Detect which cell encompasses the target text, then output its (X, Y) center coordinate. 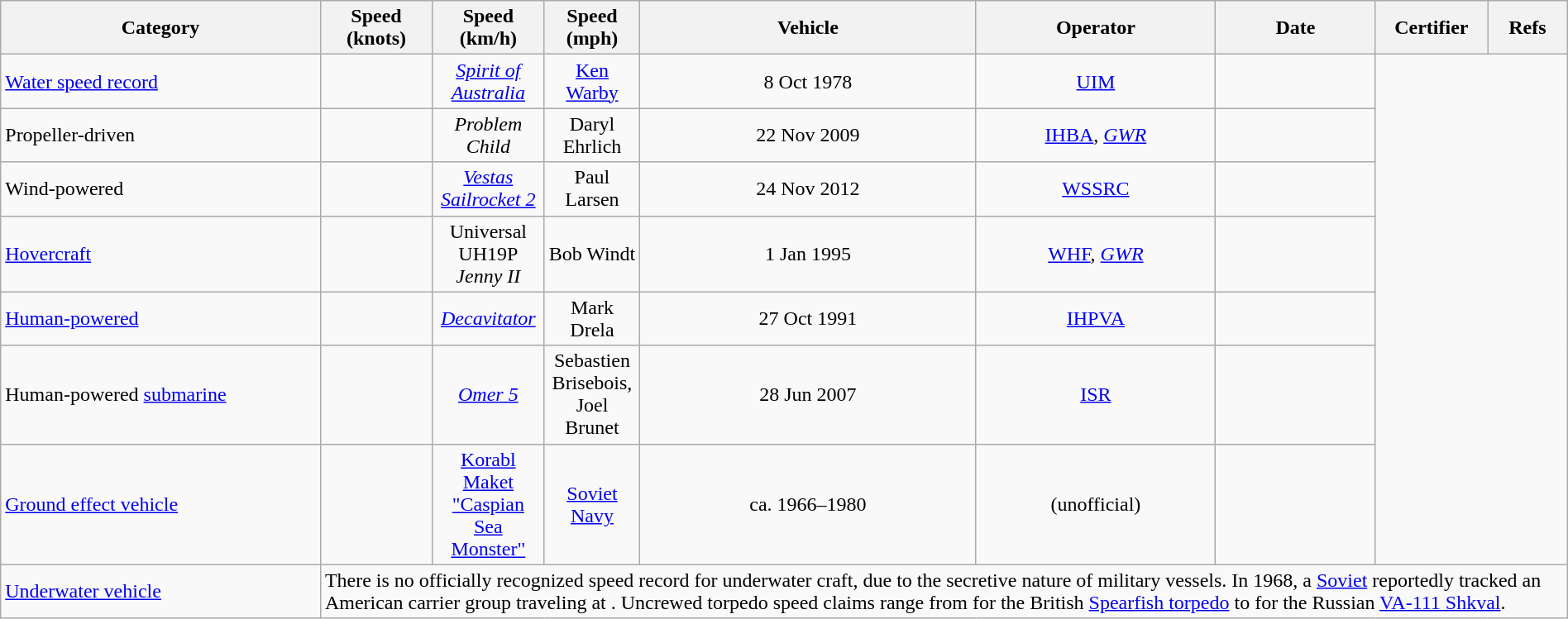
Sebastien Brisebois,Joel Brunet (592, 395)
Mark Drela (592, 319)
Daryl Ehrlich (592, 136)
Paul Larsen (592, 188)
Vestas Sailrocket 2 (488, 188)
UIM (1096, 81)
Operator (1096, 28)
Certifier (1431, 28)
WSSRC (1096, 188)
8 Oct 1978 (808, 81)
Bob Windt (592, 254)
Vehicle (808, 28)
Speed(km/h) (488, 28)
Ken Warby (592, 81)
Speed(knots) (375, 28)
Spirit of Australia (488, 81)
Omer 5 (488, 395)
WHF, GWR (1096, 254)
Decavitator (488, 319)
Underwater vehicle (160, 592)
Ground effect vehicle (160, 504)
Water speed record (160, 81)
Problem Child (488, 136)
(unofficial) (1096, 504)
Category (160, 28)
Universal UH19PJenny II (488, 254)
24 Nov 2012 (808, 188)
Soviet Navy (592, 504)
Human-powered (160, 319)
ca. 1966–1980 (808, 504)
Refs (1527, 28)
Date (1295, 28)
ISR (1096, 395)
Hovercraft (160, 254)
Speed(mph) (592, 28)
27 Oct 1991 (808, 319)
IHPVA (1096, 319)
28 Jun 2007 (808, 395)
Propeller-driven (160, 136)
Korabl Maket"Caspian Sea Monster" (488, 504)
22 Nov 2009 (808, 136)
1 Jan 1995 (808, 254)
Wind-powered (160, 188)
IHBA, GWR (1096, 136)
Human-powered submarine (160, 395)
